Output the (X, Y) coordinate of the center of the cell containing the given text.  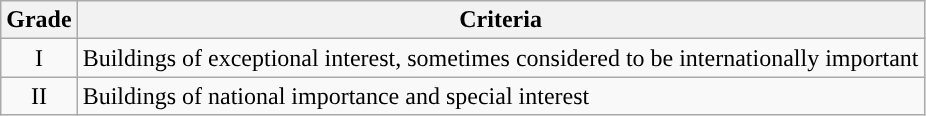
Buildings of national importance and special interest (500, 96)
II (39, 96)
Criteria (500, 20)
Buildings of exceptional interest, sometimes considered to be internationally important (500, 58)
Grade (39, 20)
I (39, 58)
